Provide the (x, y) coordinate of the cell's center where the given text is located.  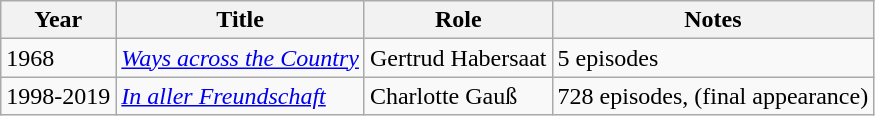
In aller Freundschaft (240, 96)
Ways across the Country (240, 58)
Gertrud Habersaat (458, 58)
Title (240, 20)
Notes (713, 20)
Charlotte Gauß (458, 96)
1968 (58, 58)
1998-2019 (58, 96)
728 episodes, (final appearance) (713, 96)
Year (58, 20)
Role (458, 20)
5 episodes (713, 58)
